Extract the [X, Y] coordinate from the center of the cell holding the provided text.  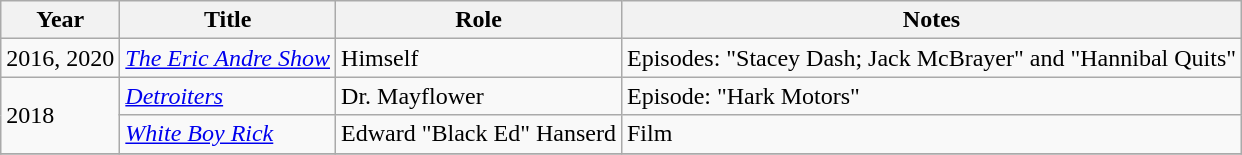
Episodes: "Stacey Dash; Jack McBrayer" and "Hannibal Quits" [931, 58]
Episode: "Hark Motors" [931, 96]
White Boy Rick [228, 134]
2016, 2020 [60, 58]
Dr. Mayflower [479, 96]
Role [479, 20]
2018 [60, 115]
Edward "Black Ed" Hanserd [479, 134]
Film [931, 134]
Himself [479, 58]
Notes [931, 20]
The Eric Andre Show [228, 58]
Detroiters [228, 96]
Year [60, 20]
Title [228, 20]
